From the cell containing the given text, extract its center point as [x, y] coordinate. 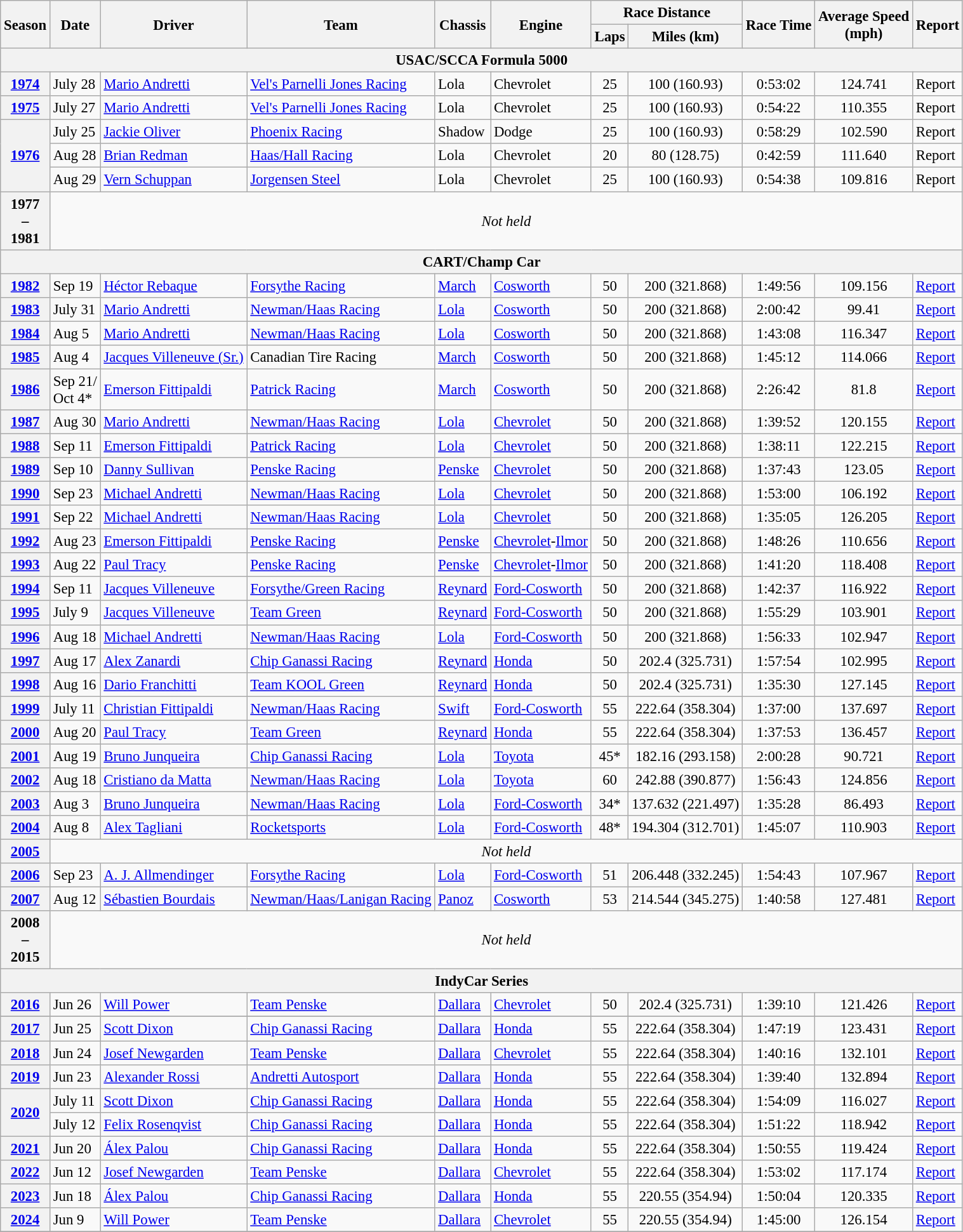
1:48:26 [779, 541]
Average Speed(mph) [864, 24]
127.481 [864, 899]
214.544 (345.275) [686, 899]
119.424 [864, 1148]
Date [75, 24]
1:57:54 [779, 661]
0:53:02 [779, 84]
2004 [25, 828]
1:50:55 [779, 1148]
Felix Rosenqvist [174, 1124]
Alexander Rossi [174, 1076]
Season [25, 24]
86.493 [864, 804]
2007 [25, 899]
1987 [25, 422]
80 (128.75) [686, 156]
124.856 [864, 780]
Chassis [463, 24]
Race Distance [667, 13]
2002 [25, 780]
2:00:28 [779, 756]
1988 [25, 446]
Aug 3 [75, 804]
1:42:37 [779, 589]
1:49:56 [779, 286]
99.41 [864, 309]
2006 [25, 875]
137.697 [864, 708]
Engine [541, 24]
July 9 [75, 613]
118.408 [864, 565]
Jackie Oliver [174, 132]
Aug 5 [75, 333]
1:39:40 [779, 1076]
0:42:59 [779, 156]
USAC/SCCA Formula 5000 [482, 60]
194.304 (312.701) [686, 828]
60 [609, 780]
1:55:29 [779, 613]
53 [609, 899]
111.640 [864, 156]
1996 [25, 637]
Jun 9 [75, 1220]
114.066 [864, 357]
July 31 [75, 309]
2019 [25, 1076]
Aug 29 [75, 180]
1:47:19 [779, 1029]
Phoenix Racing [341, 132]
1993 [25, 565]
Aug 28 [75, 156]
Race Time [779, 24]
2:00:42 [779, 309]
45* [609, 756]
0:58:29 [779, 132]
Alex Zanardi [174, 661]
Jun 12 [75, 1172]
90.721 [864, 756]
July 12 [75, 1124]
122.215 [864, 446]
109.816 [864, 180]
Aug 17 [75, 661]
Aug 8 [75, 828]
Jun 26 [75, 1005]
116.027 [864, 1101]
118.942 [864, 1124]
136.457 [864, 732]
1989 [25, 470]
Sep 21/Oct 4* [75, 390]
1977–1981 [25, 221]
2022 [25, 1172]
132.101 [864, 1053]
242.88 (390.877) [686, 780]
CART/Champ Car [482, 262]
1:56:33 [779, 637]
123.05 [864, 470]
Danny Sullivan [174, 470]
1:41:20 [779, 565]
Miles (km) [686, 37]
1:35:30 [779, 684]
2000 [25, 732]
117.174 [864, 1172]
2001 [25, 756]
Team KOOL Green [341, 684]
1986 [25, 390]
2023 [25, 1196]
Sébastien Bourdais [174, 899]
1:40:58 [779, 899]
120.155 [864, 422]
1976 [25, 156]
126.154 [864, 1220]
2008–2015 [25, 940]
Sep 10 [75, 470]
1:54:09 [779, 1101]
Héctor Rebaque [174, 286]
1991 [25, 517]
20 [609, 156]
Jacques Villeneuve (Sr.) [174, 357]
0:54:22 [779, 108]
1:35:28 [779, 804]
1994 [25, 589]
1:50:04 [779, 1196]
Sep 19 [75, 286]
102.947 [864, 637]
1990 [25, 494]
1982 [25, 286]
Christian Fittipaldi [174, 708]
107.967 [864, 875]
1:37:53 [779, 732]
Dodge [541, 132]
1:45:07 [779, 828]
0:54:38 [779, 180]
Aug 16 [75, 684]
127.145 [864, 684]
2021 [25, 1148]
103.901 [864, 613]
Aug 19 [75, 756]
Canadian Tire Racing [341, 357]
2:26:42 [779, 390]
Swift [463, 708]
Aug 23 [75, 541]
Haas/Hall Racing [341, 156]
July 27 [75, 108]
Andretti Autosport [341, 1076]
Dario Franchitti [174, 684]
Vern Schuppan [174, 180]
1997 [25, 661]
120.335 [864, 1196]
1998 [25, 684]
Newman/Haas/Lanigan Racing [341, 899]
102.995 [864, 661]
Jun 24 [75, 1053]
2005 [25, 852]
2024 [25, 1220]
Jun 25 [75, 1029]
1974 [25, 84]
1984 [25, 333]
121.426 [864, 1005]
Sep 22 [75, 517]
Brian Redman [174, 156]
Aug 30 [75, 422]
2017 [25, 1029]
Shadow [463, 132]
Laps [609, 37]
IndyCar Series [482, 981]
1:39:10 [779, 1005]
109.156 [864, 286]
1:38:11 [779, 446]
Aug 4 [75, 357]
1:45:00 [779, 1220]
Jorgensen Steel [341, 180]
1:37:43 [779, 470]
Cristiano da Matta [174, 780]
1975 [25, 108]
116.922 [864, 589]
Aug 12 [75, 899]
Panoz [463, 899]
1:54:43 [779, 875]
1:40:16 [779, 1053]
110.903 [864, 828]
1:51:22 [779, 1124]
Jun 20 [75, 1148]
48* [609, 828]
Driver [174, 24]
Jun 23 [75, 1076]
206.448 (332.245) [686, 875]
2018 [25, 1053]
1:53:00 [779, 494]
2020 [25, 1112]
Aug 22 [75, 565]
1983 [25, 309]
2016 [25, 1005]
110.656 [864, 541]
1995 [25, 613]
1992 [25, 541]
1999 [25, 708]
110.355 [864, 108]
1:53:02 [779, 1172]
Jun 18 [75, 1196]
116.347 [864, 333]
102.590 [864, 132]
Aug 20 [75, 732]
106.192 [864, 494]
1985 [25, 357]
81.8 [864, 390]
July 28 [75, 84]
1:43:08 [779, 333]
2003 [25, 804]
Rocketsports [341, 828]
137.632 (221.497) [686, 804]
132.894 [864, 1076]
Alex Tagliani [174, 828]
126.205 [864, 517]
1:39:52 [779, 422]
1:35:05 [779, 517]
Forsythe/Green Racing [341, 589]
July 25 [75, 132]
1:37:00 [779, 708]
123.431 [864, 1029]
A. J. Allmendinger [174, 875]
1:45:12 [779, 357]
Team [341, 24]
34* [609, 804]
51 [609, 875]
124.741 [864, 84]
182.16 (293.158) [686, 756]
1:56:43 [779, 780]
